Search for the cell housing the specified text and yield its [X, Y] center coordinate. 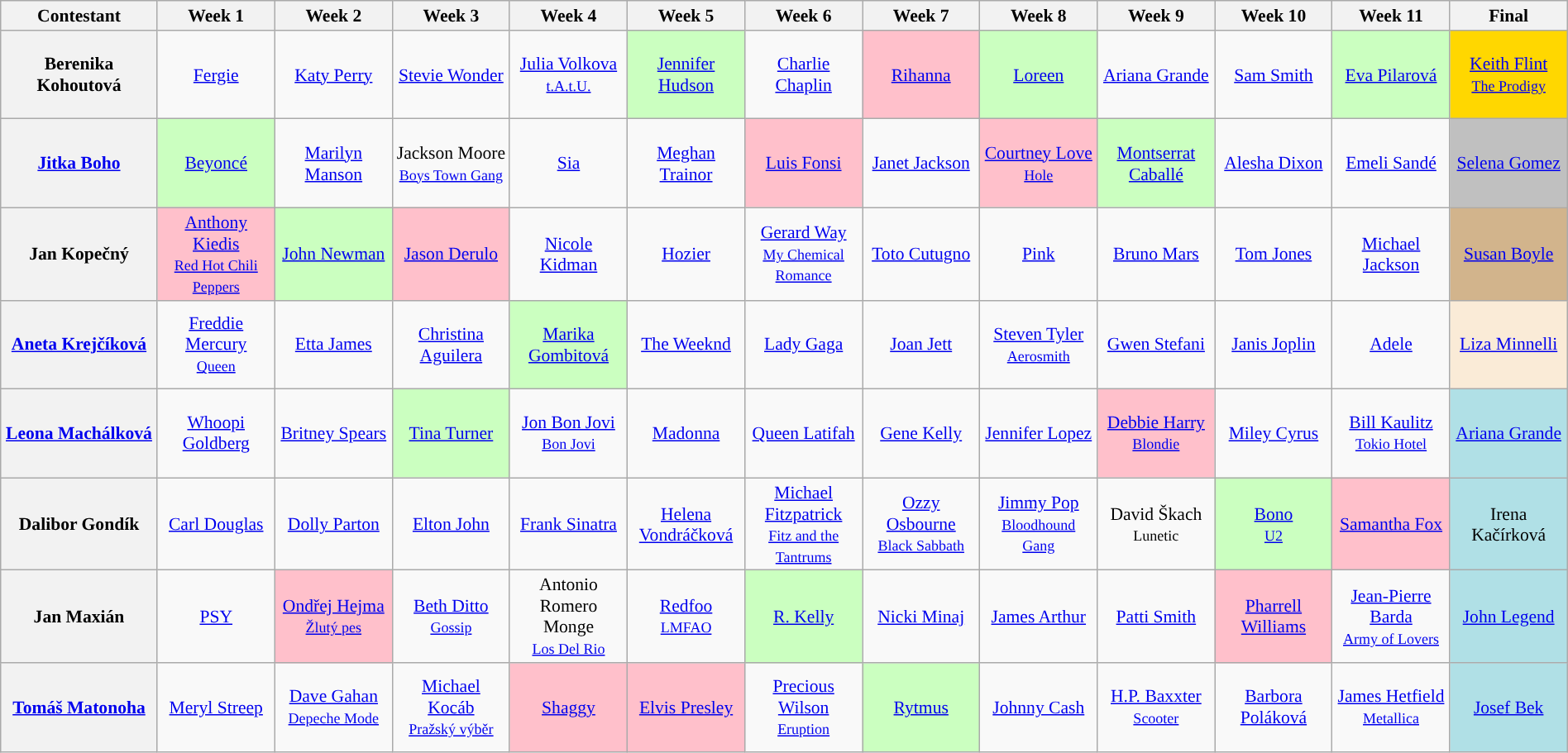
Courtney Love Hole [1039, 164]
Week 10 [1274, 16]
Tomáš Matonoha [79, 708]
Susan Boyle [1508, 254]
Janis Joplin [1274, 346]
Frank Sinatra [568, 524]
R. Kelly [804, 617]
Meghan Trainor [686, 164]
Jennifer Lopez [1039, 433]
Christina Aguilera [451, 346]
Jan Maxián [79, 617]
Jan Kopečný [79, 254]
Meryl Streep [216, 708]
Joan Jett [921, 346]
Josef Bek [1508, 708]
Charlie Chaplin [804, 74]
Adele [1391, 346]
Emeli Sandé [1391, 164]
Week 3 [451, 16]
Pink [1039, 254]
Bill Kaulitz Tokio Hotel [1391, 433]
Queen Latifah [804, 433]
Week 4 [568, 16]
Week 7 [921, 16]
Michael Kocáb Pražský výběr [451, 708]
Ozzy Osbourne Black Sabbath [921, 524]
John Newman [333, 254]
Shaggy [568, 708]
Final [1508, 16]
Britney Spears [333, 433]
Alesha Dixon [1274, 164]
Jean-Pierre Barda Army of Lovers [1391, 617]
Katy Perry [333, 74]
Week 1 [216, 16]
Samantha Fox [1391, 524]
Aneta Krejčíková [79, 346]
Michael Fitzpatrick Fitz and the Tantrums [804, 524]
Luis Fonsi [804, 164]
Pharrell Williams [1274, 617]
Jon Bon Jovi Bon Jovi [568, 433]
James Hetfield Metallica [1391, 708]
Carl Douglas [216, 524]
Julia Volkova t.A.t.U. [568, 74]
Steven Tyler Aerosmith [1039, 346]
Precious Wilson Eruption [804, 708]
Johnny Cash [1039, 708]
Week 9 [1156, 16]
Week 11 [1391, 16]
Gene Kelly [921, 433]
Week 2 [333, 16]
Toto Cutugno [921, 254]
Rihanna [921, 74]
Week 5 [686, 16]
Patti Smith [1156, 617]
Redfoo LMFAO [686, 617]
Week 6 [804, 16]
John Legend [1508, 617]
James Arthur [1039, 617]
Elton John [451, 524]
Freddie Mercury Queen [216, 346]
Loreen [1039, 74]
Nicki Minaj [921, 617]
Dalibor Gondík [79, 524]
Jitka Boho [79, 164]
Stevie Wonder [451, 74]
Ondřej Hejma Žlutý pes [333, 617]
Rytmus [921, 708]
Tina Turner [451, 433]
Montserrat Caballé [1156, 164]
Jimmy Pop Bloodhound Gang [1039, 524]
Elvis Presley [686, 708]
Sia [568, 164]
Berenika Kohoutová [79, 74]
The Weeknd [686, 346]
Nicole Kidman [568, 254]
Contestant [79, 16]
H.P. Baxxter Scooter [1156, 708]
Marika Gombitová [568, 346]
Dolly Parton [333, 524]
PSY [216, 617]
Helena Vondráčková [686, 524]
Madonna [686, 433]
Barbora Poláková [1274, 708]
Bruno Mars [1156, 254]
Dave Gahan Depeche Mode [333, 708]
Michael Jackson [1391, 254]
Sam Smith [1274, 74]
Liza Minnelli [1508, 346]
Tom Jones [1274, 254]
Jackson Moore Boys Town Gang [451, 164]
Miley Cyrus [1274, 433]
David Škach Lunetic [1156, 524]
Whoopi Goldberg [216, 433]
Beyoncé [216, 164]
Jason Derulo [451, 254]
Eva Pilarová [1391, 74]
Week 8 [1039, 16]
Irena Kačírková [1508, 524]
Anthony Kiedis Red Hot Chili Peppers [216, 254]
Marilyn Manson [333, 164]
Bono U2 [1274, 524]
Hozier [686, 254]
Leona Machálková [79, 433]
Janet Jackson [921, 164]
Selena Gomez [1508, 164]
Debbie Harry Blondie [1156, 433]
Keith Flint The Prodigy [1508, 74]
Jennifer Hudson [686, 74]
Gerard Way My Chemical Romance [804, 254]
Gwen Stefani [1156, 346]
Etta James [333, 346]
Beth Ditto Gossip [451, 617]
Lady Gaga [804, 346]
Fergie [216, 74]
Antonio Romero Monge Los Del Rio [568, 617]
